Find where the given text appears and provide that cell's center as [x, y] coordinate. 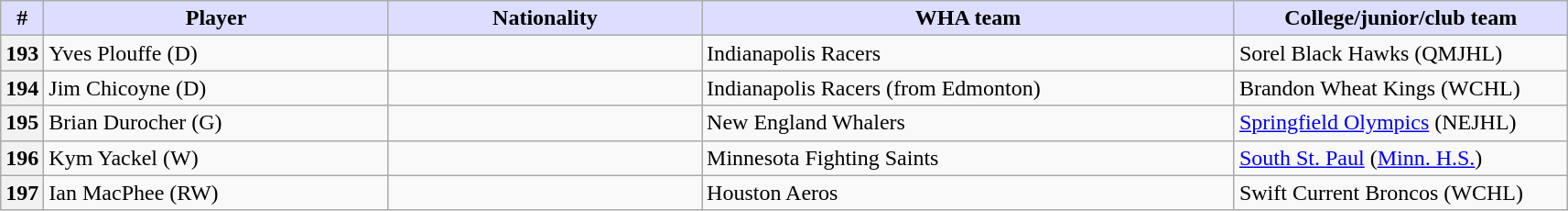
WHA team [968, 18]
College/junior/club team [1400, 18]
197 [22, 193]
Brian Durocher (G) [216, 123]
Houston Aeros [968, 193]
Indianapolis Racers [968, 53]
Swift Current Broncos (WCHL) [1400, 193]
193 [22, 53]
194 [22, 88]
Sorel Black Hawks (QMJHL) [1400, 53]
Springfield Olympics (NEJHL) [1400, 123]
Jim Chicoyne (D) [216, 88]
Ian MacPhee (RW) [216, 193]
New England Whalers [968, 123]
South St. Paul (Minn. H.S.) [1400, 158]
Indianapolis Racers (from Edmonton) [968, 88]
Player [216, 18]
# [22, 18]
Yves Plouffe (D) [216, 53]
Nationality [545, 18]
195 [22, 123]
Kym Yackel (W) [216, 158]
Brandon Wheat Kings (WCHL) [1400, 88]
196 [22, 158]
Minnesota Fighting Saints [968, 158]
